Detect which cell encompasses the target text, then output its (X, Y) center coordinate. 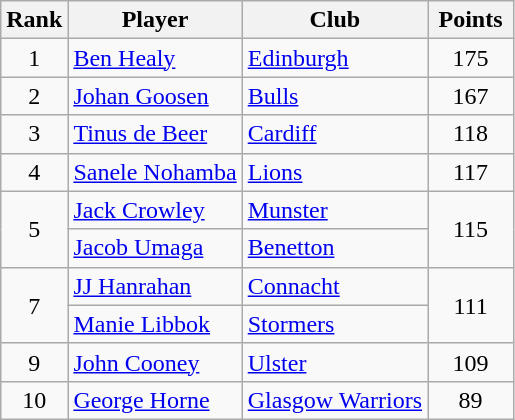
Benetton (334, 248)
Johan Goosen (155, 96)
109 (471, 362)
89 (471, 400)
111 (471, 305)
JJ Hanrahan (155, 286)
Points (471, 20)
Munster (334, 210)
2 (34, 96)
175 (471, 58)
Rank (34, 20)
Player (155, 20)
9 (34, 362)
Manie Libbok (155, 324)
Jack Crowley (155, 210)
Stormers (334, 324)
Bulls (334, 96)
115 (471, 229)
Ulster (334, 362)
10 (34, 400)
117 (471, 172)
7 (34, 305)
Cardiff (334, 134)
Sanele Nohamba (155, 172)
George Horne (155, 400)
John Cooney (155, 362)
167 (471, 96)
Ben Healy (155, 58)
1 (34, 58)
Glasgow Warriors (334, 400)
Lions (334, 172)
Club (334, 20)
118 (471, 134)
Jacob Umaga (155, 248)
5 (34, 229)
Edinburgh (334, 58)
4 (34, 172)
3 (34, 134)
Tinus de Beer (155, 134)
Connacht (334, 286)
